Capture the cell that displays the provided text and extract its (x, y) central coordinate. 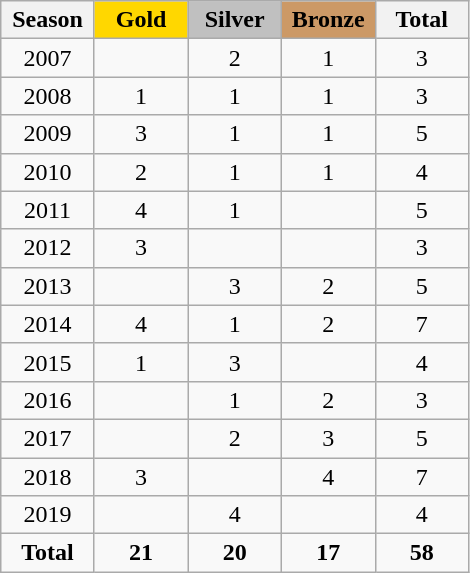
2016 (48, 400)
2014 (48, 324)
2009 (48, 134)
2011 (48, 210)
58 (422, 553)
Silver (235, 20)
2015 (48, 362)
20 (235, 553)
17 (328, 553)
2013 (48, 286)
2017 (48, 438)
Gold (141, 20)
2012 (48, 248)
2019 (48, 515)
2010 (48, 172)
2007 (48, 58)
Season (48, 20)
21 (141, 553)
2018 (48, 477)
2008 (48, 96)
Bronze (328, 20)
